For the text-containing cell, return its midpoint in [X, Y] coordinate format. 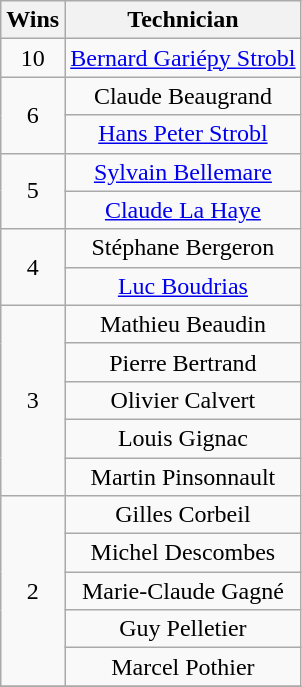
10 [33, 58]
Claude Beaugrand [183, 96]
Stéphane Bergeron [183, 248]
Bernard Gariépy Strobl [183, 58]
Mathieu Beaudin [183, 324]
4 [33, 267]
Wins [33, 20]
Technician [183, 20]
Olivier Calvert [183, 400]
Gilles Corbeil [183, 515]
Marcel Pothier [183, 667]
5 [33, 191]
Hans Peter Strobl [183, 134]
Martin Pinsonnault [183, 477]
Louis Gignac [183, 438]
Guy Pelletier [183, 629]
3 [33, 400]
6 [33, 115]
Pierre Bertrand [183, 362]
Marie-Claude Gagné [183, 591]
Luc Boudrias [183, 286]
Claude La Haye [183, 210]
Sylvain Bellemare [183, 172]
2 [33, 591]
Michel Descombes [183, 553]
